Detect which cell encompasses the target text, then output its (X, Y) center coordinate. 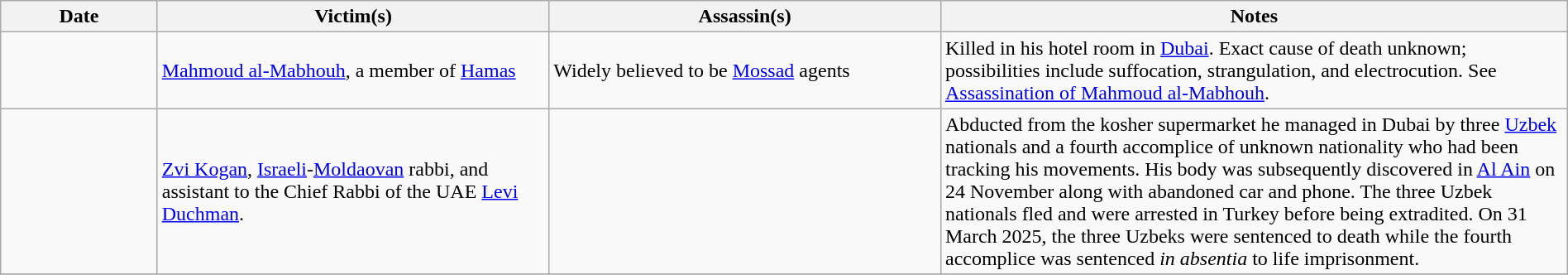
Notes (1254, 17)
Zvi Kogan, Israeli-Moldaovan rabbi, and assistant to the Chief Rabbi of the UAE Levi Duchman. (353, 191)
Victim(s) (353, 17)
Date (79, 17)
Mahmoud al-Mabhouh, a member of Hamas (353, 70)
Widely believed to be Mossad agents (745, 70)
Assassin(s) (745, 17)
